Search for the cell housing the specified text and yield its [X, Y] center coordinate. 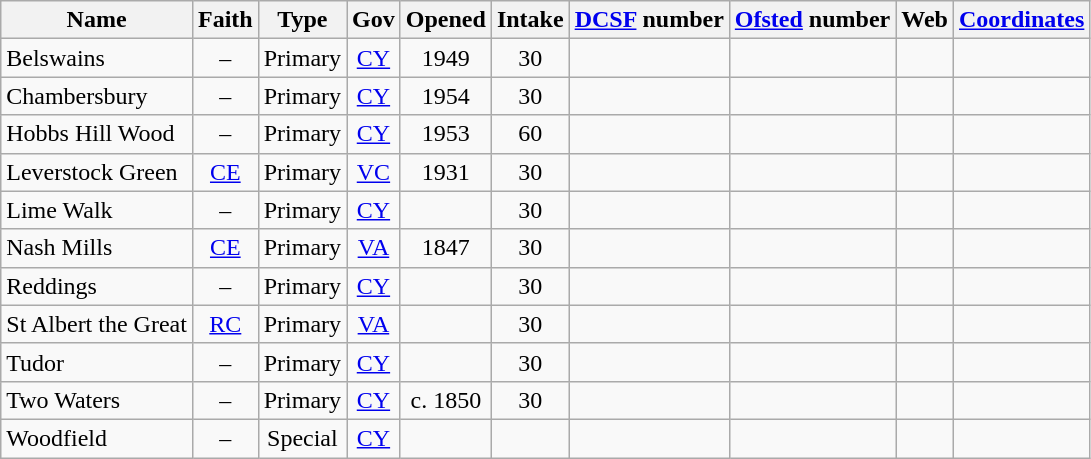
Tudor [97, 362]
Belswains [97, 58]
Reddings [97, 286]
Nash Mills [97, 248]
St Albert the Great [97, 324]
c. 1850 [446, 400]
Type [302, 20]
Gov [374, 20]
1931 [446, 172]
VC [374, 172]
Intake [530, 20]
Woodfield [97, 438]
1953 [446, 134]
Special [302, 438]
Name [97, 20]
RC [225, 324]
Leverstock Green [97, 172]
Ofsted number [812, 20]
Hobbs Hill Wood [97, 134]
Chambersbury [97, 96]
Lime Walk [97, 210]
1847 [446, 248]
DCSF number [649, 20]
60 [530, 134]
Web [925, 20]
Coordinates [1021, 20]
Two Waters [97, 400]
1949 [446, 58]
Opened [446, 20]
1954 [446, 96]
Faith [225, 20]
